Extract the (X, Y) coordinate from the center of the cell holding the provided text.  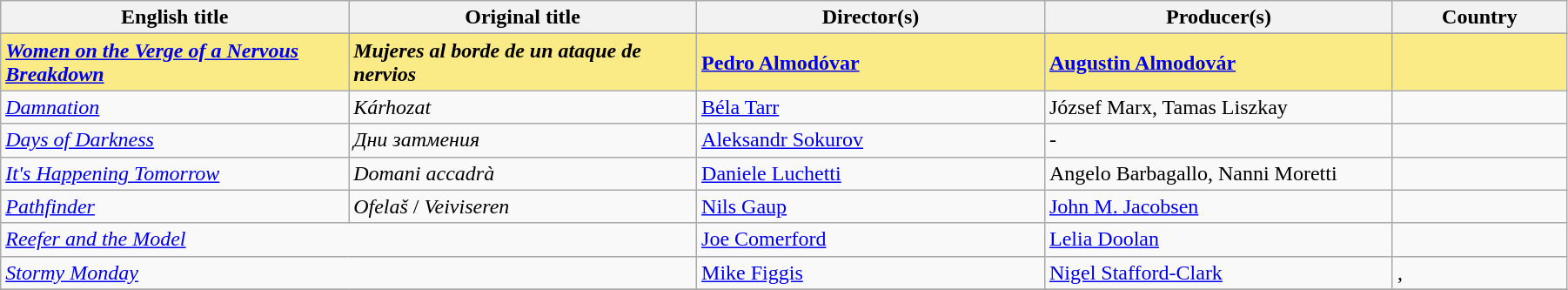
It's Happening Tomorrow (175, 173)
Дни затмения (523, 140)
Days of Darkness (175, 140)
Angelo Barbagallo, Nanni Moretti (1218, 173)
Lelia Doolan (1218, 239)
Damnation (175, 107)
Stormy Monday (349, 273)
Mike Figgis (871, 273)
Ofelaš / Veiviseren (523, 206)
Pathfinder (175, 206)
Joe Comerford (871, 239)
Pedro Almodóvar (871, 63)
Daniele Luchetti (871, 173)
Director(s) (871, 17)
Nigel Stafford-Clark (1218, 273)
Aleksandr Sokurov (871, 140)
- (1218, 140)
József Marx, Tamas Liszkay (1218, 107)
Original title (523, 17)
Women on the Verge of a Nervous Breakdown (175, 63)
Nils Gaup (871, 206)
Country (1479, 17)
Reefer and the Model (349, 239)
John M. Jacobsen (1218, 206)
Mujeres al borde de un ataque de nervios (523, 63)
Augustin Almodovár (1218, 63)
Kárhozat (523, 107)
Producer(s) (1218, 17)
Domani accadrà (523, 173)
Béla Tarr (871, 107)
, (1479, 273)
English title (175, 17)
